Search for the cell housing the specified text and yield its [X, Y] center coordinate. 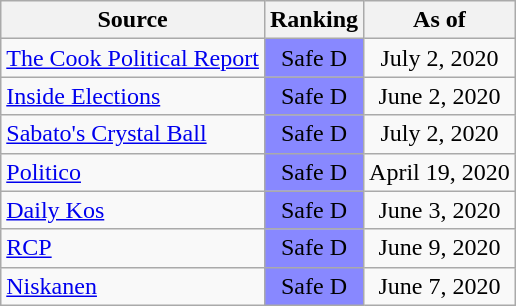
Inside Elections [133, 96]
June 3, 2020 [440, 210]
June 2, 2020 [440, 96]
April 19, 2020 [440, 172]
June 9, 2020 [440, 248]
Politico [133, 172]
Source [133, 20]
Sabato's Crystal Ball [133, 134]
June 7, 2020 [440, 286]
Niskanen [133, 286]
Daily Kos [133, 210]
Ranking [314, 20]
RCP [133, 248]
As of [440, 20]
The Cook Political Report [133, 58]
